Return (x, y) of the center of cell containing provided text 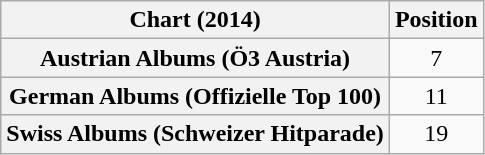
11 (436, 96)
Austrian Albums (Ö3 Austria) (196, 58)
7 (436, 58)
German Albums (Offizielle Top 100) (196, 96)
Chart (2014) (196, 20)
19 (436, 134)
Swiss Albums (Schweizer Hitparade) (196, 134)
Position (436, 20)
